Return the [x, y] coordinate for the center point of the cell that contains the specified text.  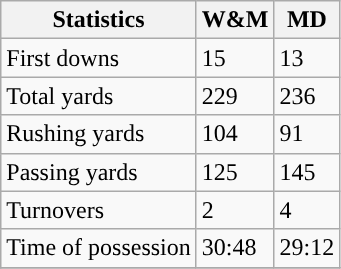
Passing yards [99, 172]
145 [307, 172]
W&M [235, 20]
29:12 [307, 248]
15 [235, 58]
First downs [99, 58]
30:48 [235, 248]
Statistics [99, 20]
236 [307, 96]
125 [235, 172]
Turnovers [99, 210]
Rushing yards [99, 134]
2 [235, 210]
Time of possession [99, 248]
13 [307, 58]
104 [235, 134]
Total yards [99, 96]
MD [307, 20]
91 [307, 134]
4 [307, 210]
229 [235, 96]
